For the text-containing cell, return its midpoint in [x, y] coordinate format. 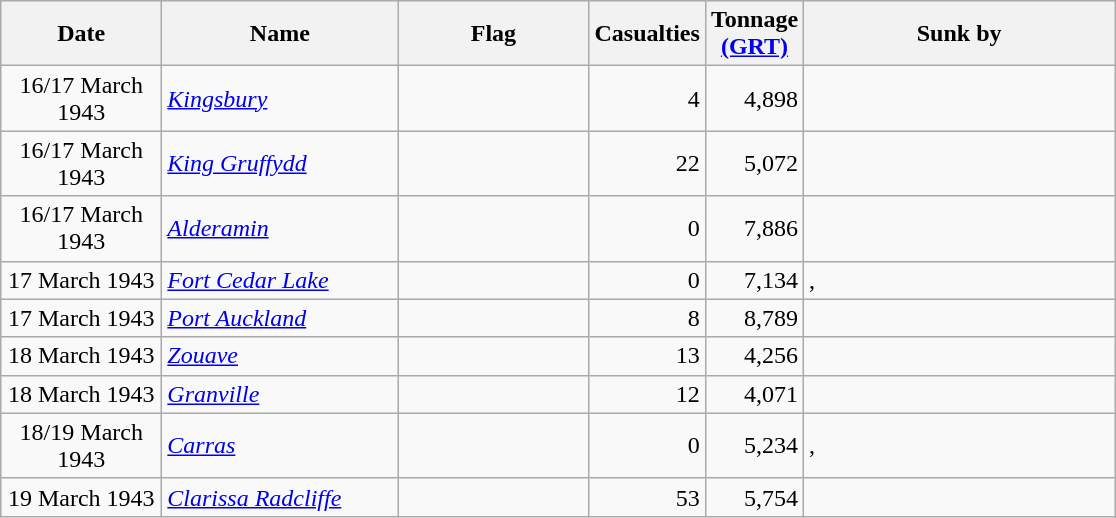
King Gruffydd [280, 164]
4,898 [754, 98]
Clarissa Radcliffe [280, 497]
Name [280, 34]
22 [647, 164]
4,256 [754, 356]
7,886 [754, 228]
13 [647, 356]
19 March 1943 [82, 497]
Casualties [647, 34]
Granville [280, 394]
53 [647, 497]
Tonnage (GRT) [754, 34]
5,234 [754, 446]
Port Auckland [280, 318]
Date [82, 34]
Sunk by [960, 34]
8 [647, 318]
Alderamin [280, 228]
8,789 [754, 318]
Zouave [280, 356]
5,754 [754, 497]
Fort Cedar Lake [280, 280]
18/19 March 1943 [82, 446]
Kingsbury [280, 98]
4 [647, 98]
7,134 [754, 280]
5,072 [754, 164]
Carras [280, 446]
4,071 [754, 394]
Flag [494, 34]
12 [647, 394]
